Return the [X, Y] coordinate for the center point of the cell that contains the specified text.  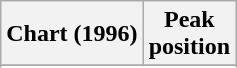
Peakposition [189, 34]
Chart (1996) [72, 34]
